Detect which cell encompasses the target text, then output its (X, Y) center coordinate. 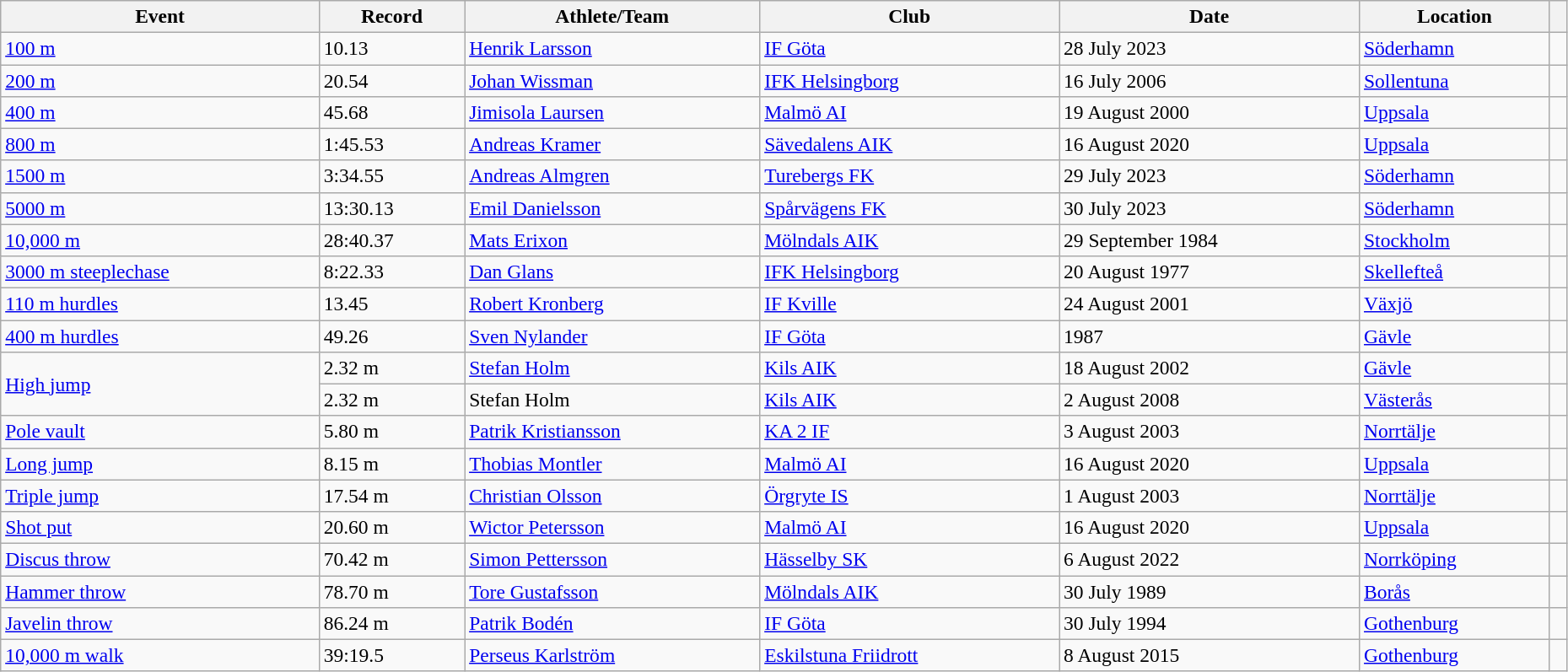
30 July 1989 (1210, 591)
800 m (160, 144)
Christian Olsson (612, 496)
Eskilstuna Friidrott (909, 655)
19 August 2000 (1210, 112)
Robert Kronberg (612, 304)
Long jump (160, 464)
Örgryte IS (909, 496)
KA 2 IF (909, 432)
16 July 2006 (1210, 80)
30 July 1994 (1210, 623)
Sävedalens AIK (909, 144)
17.54 m (391, 496)
10,000 m (160, 240)
Sven Nylander (612, 336)
Borås (1455, 591)
24 August 2001 (1210, 304)
Stockholm (1455, 240)
3 August 2003 (1210, 432)
Simon Pettersson (612, 559)
Perseus Karlström (612, 655)
Emil Danielsson (612, 208)
8.15 m (391, 464)
Andreas Almgren (612, 176)
8 August 2015 (1210, 655)
Skellefteå (1455, 271)
29 July 2023 (1210, 176)
45.68 (391, 112)
Pole vault (160, 432)
Hammer throw (160, 591)
Record (391, 16)
2 August 2008 (1210, 400)
3000 m steeplechase (160, 271)
Athlete/Team (612, 16)
Patrik Bodén (612, 623)
Javelin throw (160, 623)
8:22.33 (391, 271)
Sollentuna (1455, 80)
86.24 m (391, 623)
Event (160, 16)
Jimisola Laursen (612, 112)
20.54 (391, 80)
Spårvägens FK (909, 208)
1987 (1210, 336)
30 July 2023 (1210, 208)
6 August 2022 (1210, 559)
200 m (160, 80)
Dan Glans (612, 271)
10,000 m walk (160, 655)
Date (1210, 16)
Mats Erixon (612, 240)
100 m (160, 48)
5000 m (160, 208)
Johan Wissman (612, 80)
20 August 1977 (1210, 271)
3:34.55 (391, 176)
High jump (160, 384)
29 September 1984 (1210, 240)
Norrköping (1455, 559)
18 August 2002 (1210, 368)
Location (1455, 16)
1500 m (160, 176)
5.80 m (391, 432)
Club (909, 16)
39:19.5 (391, 655)
Discus throw (160, 559)
20.60 m (391, 527)
Turebergs FK (909, 176)
10.13 (391, 48)
Henrik Larsson (612, 48)
Thobias Montler (612, 464)
Växjö (1455, 304)
400 m hurdles (160, 336)
28:40.37 (391, 240)
Wictor Petersson (612, 527)
Shot put (160, 527)
13.45 (391, 304)
78.70 m (391, 591)
28 July 2023 (1210, 48)
1:45.53 (391, 144)
1 August 2003 (1210, 496)
Patrik Kristiansson (612, 432)
400 m (160, 112)
Hässelby SK (909, 559)
13:30.13 (391, 208)
110 m hurdles (160, 304)
Andreas Kramer (612, 144)
IF Kville (909, 304)
Triple jump (160, 496)
70.42 m (391, 559)
Tore Gustafsson (612, 591)
Västerås (1455, 400)
49.26 (391, 336)
